Detect which cell encompasses the target text, then output its [x, y] center coordinate. 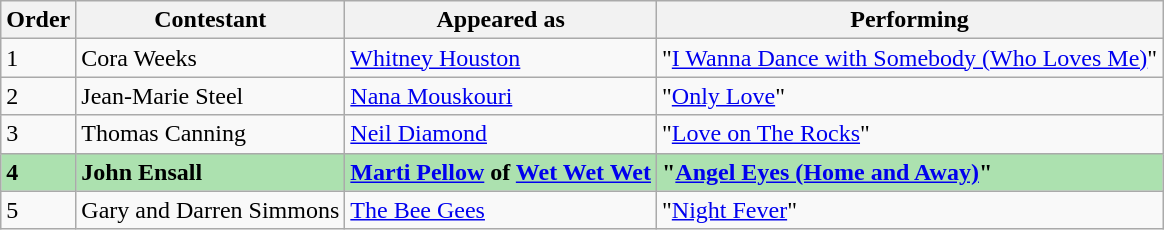
Performing [909, 20]
John Ensall [210, 172]
Nana Mouskouri [501, 96]
"Love on The Rocks" [909, 134]
3 [38, 134]
Thomas Canning [210, 134]
Jean-Marie Steel [210, 96]
The Bee Gees [501, 210]
Order [38, 20]
Gary and Darren Simmons [210, 210]
Contestant [210, 20]
"Only Love" [909, 96]
"Night Fever" [909, 210]
Appeared as [501, 20]
4 [38, 172]
5 [38, 210]
"Angel Eyes (Home and Away)" [909, 172]
1 [38, 58]
Marti Pellow of Wet Wet Wet [501, 172]
Whitney Houston [501, 58]
"I Wanna Dance with Somebody (Who Loves Me)" [909, 58]
2 [38, 96]
Neil Diamond [501, 134]
Cora Weeks [210, 58]
